Search for the cell housing the specified text and yield its (x, y) center coordinate. 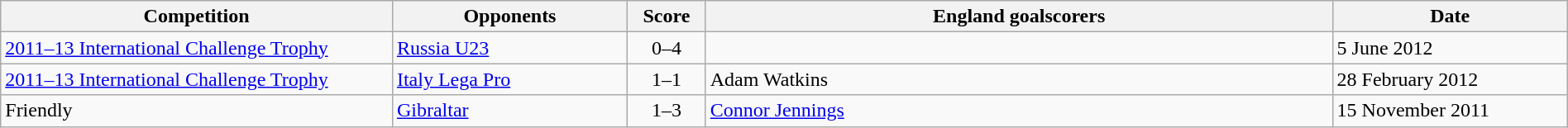
Date (1450, 17)
1–3 (667, 111)
Adam Watkins (1019, 79)
Italy Lega Pro (509, 79)
5 June 2012 (1450, 48)
28 February 2012 (1450, 79)
Friendly (197, 111)
Russia U23 (509, 48)
0–4 (667, 48)
Opponents (509, 17)
Gibraltar (509, 111)
Score (667, 17)
15 November 2011 (1450, 111)
Connor Jennings (1019, 111)
Competition (197, 17)
England goalscorers (1019, 17)
1–1 (667, 79)
